Scan for the cell matching the given text and deliver its [X, Y] coordinate at center. 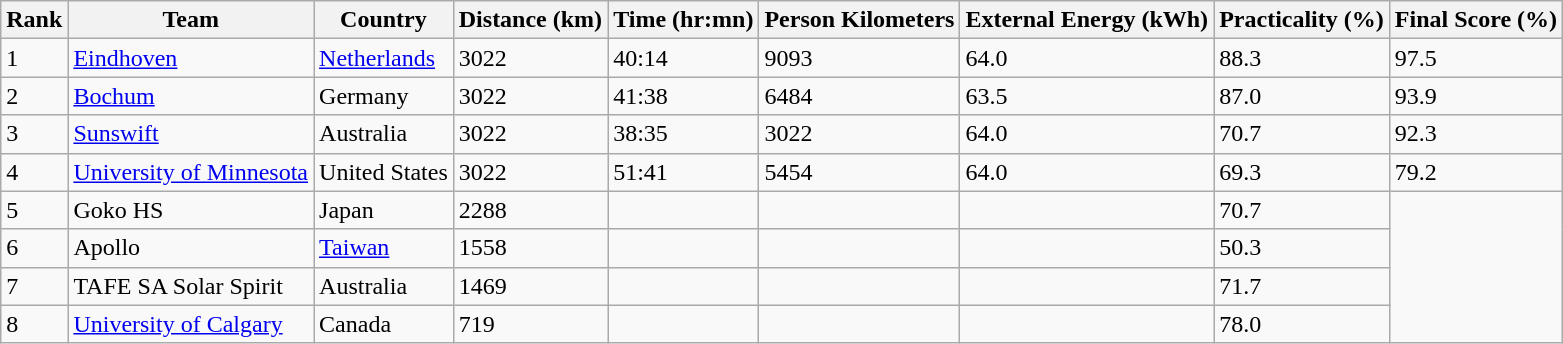
69.3 [1302, 172]
1 [34, 58]
Japan [384, 210]
3 [34, 134]
5 [34, 210]
Person Kilometers [860, 20]
4 [34, 172]
Team [191, 20]
Taiwan [384, 248]
Germany [384, 96]
78.0 [1302, 324]
50.3 [1302, 248]
97.5 [1476, 58]
6484 [860, 96]
Sunswift [191, 134]
1558 [530, 248]
Time (hr:mn) [684, 20]
2288 [530, 210]
92.3 [1476, 134]
University of Minnesota [191, 172]
University of Calgary [191, 324]
Bochum [191, 96]
87.0 [1302, 96]
Rank [34, 20]
7 [34, 286]
2 [34, 96]
63.5 [1087, 96]
Eindhoven [191, 58]
88.3 [1302, 58]
Canada [384, 324]
8 [34, 324]
United States [384, 172]
1469 [530, 286]
TAFE SA Solar Spirit [191, 286]
Country [384, 20]
93.9 [1476, 96]
79.2 [1476, 172]
5454 [860, 172]
38:35 [684, 134]
6 [34, 248]
Apollo [191, 248]
51:41 [684, 172]
71.7 [1302, 286]
Goko HS [191, 210]
Practicality (%) [1302, 20]
41:38 [684, 96]
Netherlands [384, 58]
9093 [860, 58]
External Energy (kWh) [1087, 20]
Distance (km) [530, 20]
719 [530, 324]
Final Score (%) [1476, 20]
40:14 [684, 58]
